Determine the (X, Y) coordinate at the center of the cell enclosing the given text.  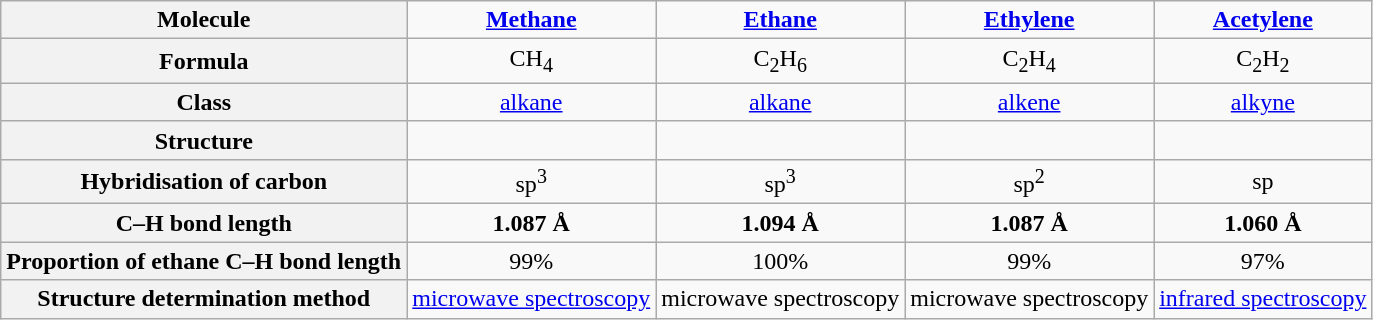
alkene (1030, 102)
C2H2 (1263, 61)
Acetylene (1263, 20)
1.060 Å (1263, 223)
Structure determination method (204, 299)
Formula (204, 61)
97% (1263, 261)
Methane (532, 20)
Ethane (780, 20)
Ethylene (1030, 20)
100% (780, 261)
Class (204, 102)
Molecule (204, 20)
Structure (204, 140)
1.094 Å (780, 223)
sp2 (1030, 182)
C2H6 (780, 61)
infrared spectroscopy (1263, 299)
sp (1263, 182)
alkyne (1263, 102)
Proportion of ethane C–H bond length (204, 261)
Hybridisation of carbon (204, 182)
CH4 (532, 61)
C–H bond length (204, 223)
C2H4 (1030, 61)
